Search for the cell housing the specified text and yield its (X, Y) center coordinate. 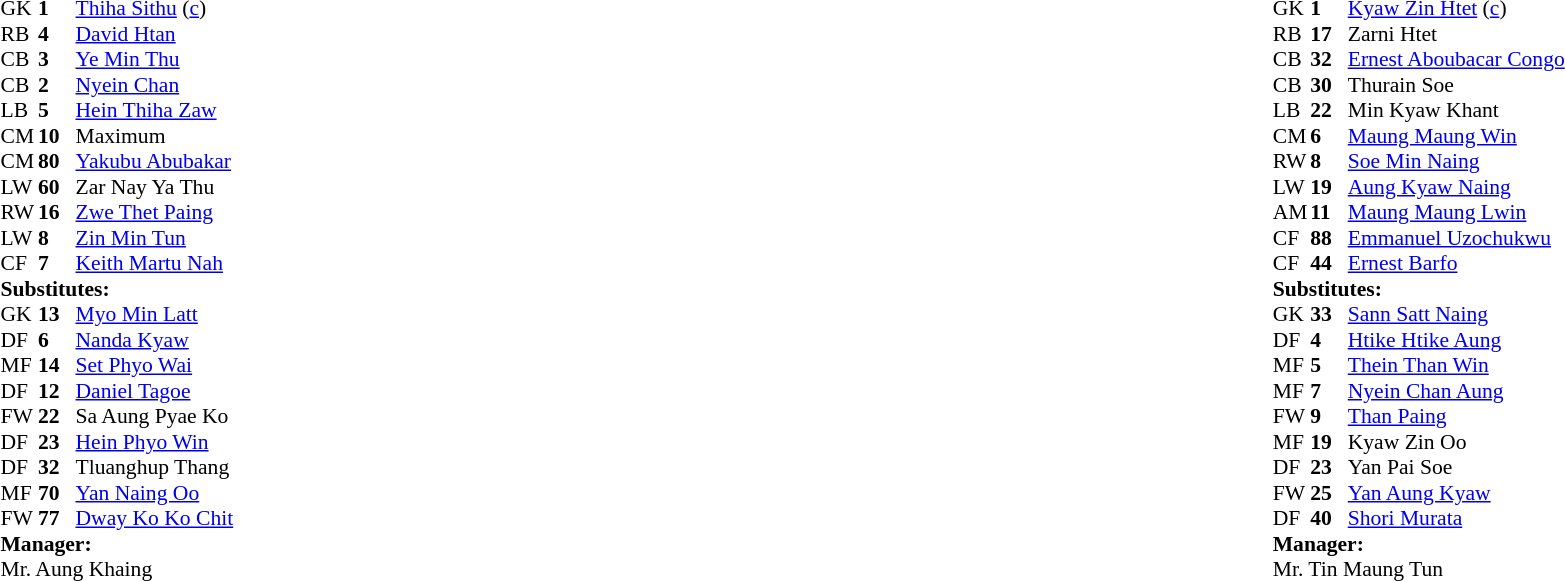
40 (1329, 519)
13 (57, 315)
33 (1329, 315)
Maximum (155, 136)
Sann Satt Naing (1456, 315)
12 (57, 391)
Min Kyaw Khant (1456, 111)
Yan Aung Kyaw (1456, 493)
3 (57, 59)
11 (1329, 213)
Nyein Chan Aung (1456, 391)
Dway Ko Ko Chit (155, 519)
Ernest Barfo (1456, 263)
Ernest Aboubacar Congo (1456, 59)
Nyein Chan (155, 85)
Soe Min Naing (1456, 161)
80 (57, 161)
44 (1329, 263)
Emmanuel Uzochukwu (1456, 238)
Thurain Soe (1456, 85)
Zar Nay Ya Thu (155, 187)
10 (57, 136)
Than Paing (1456, 417)
Hein Thiha Zaw (155, 111)
Daniel Tagoe (155, 391)
30 (1329, 85)
Zwe Thet Paing (155, 213)
Maung Maung Win (1456, 136)
2 (57, 85)
16 (57, 213)
Kyaw Zin Oo (1456, 442)
Hein Phyo Win (155, 442)
Maung Maung Lwin (1456, 213)
77 (57, 519)
9 (1329, 417)
Myo Min Latt (155, 315)
Nanda Kyaw (155, 340)
14 (57, 365)
Yan Pai Soe (1456, 467)
17 (1329, 34)
Zarni Htet (1456, 34)
Zin Min Tun (155, 238)
25 (1329, 493)
Thein Than Win (1456, 365)
Yakubu Abubakar (155, 161)
Ye Min Thu (155, 59)
Shori Murata (1456, 519)
Htike Htike Aung (1456, 340)
Keith Martu Nah (155, 263)
88 (1329, 238)
60 (57, 187)
Yan Naing Oo (155, 493)
Tluanghup Thang (155, 467)
Sa Aung Pyae Ko (155, 417)
Set Phyo Wai (155, 365)
Aung Kyaw Naing (1456, 187)
AM (1292, 213)
70 (57, 493)
David Htan (155, 34)
